Identify which cell holds the provided text, then report its (x, y) central coordinate. 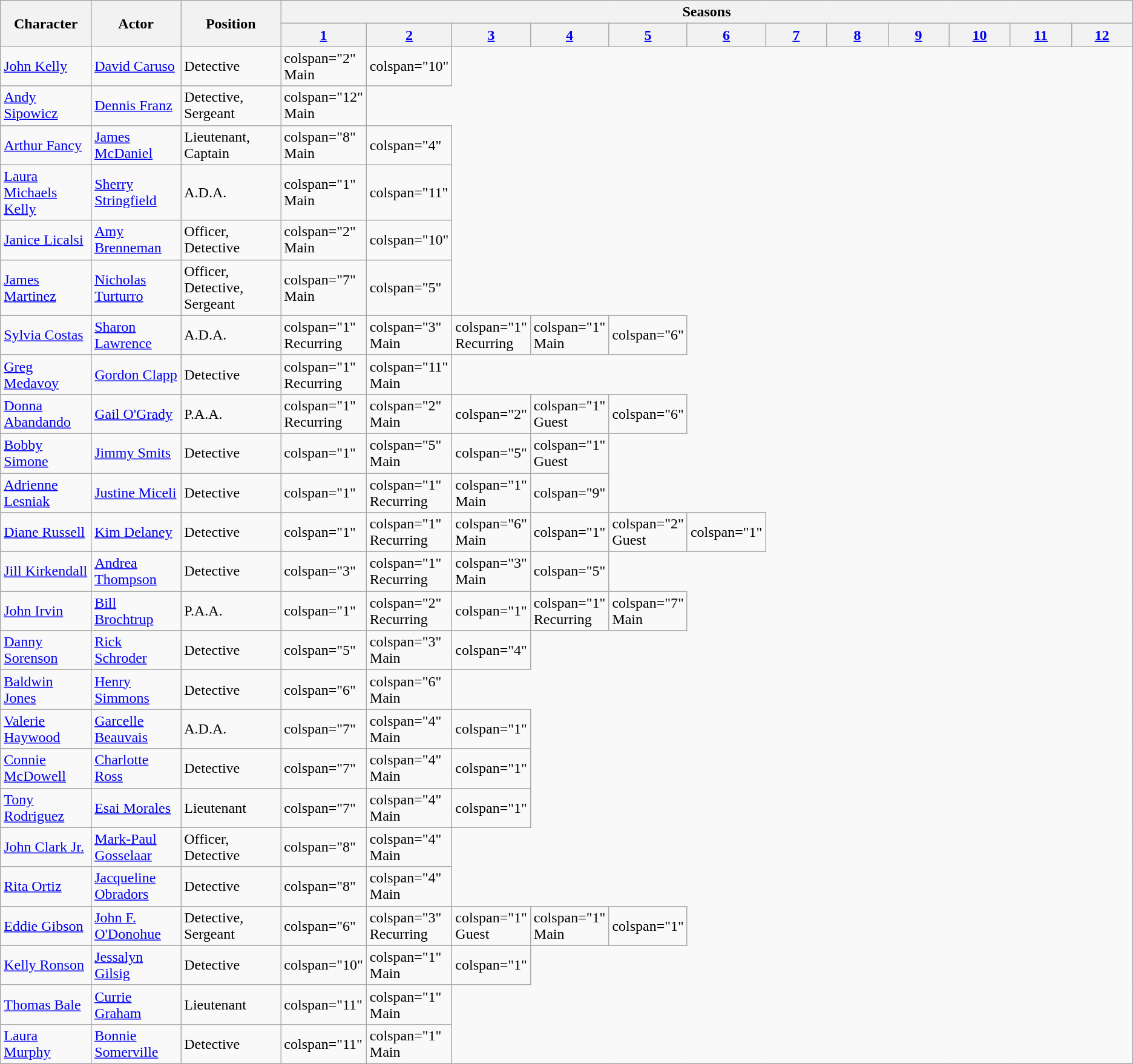
Sharon Lawrence (136, 335)
Bobby Simone (46, 453)
Garcelle Beauvais (136, 729)
colspan="5" Main (409, 453)
John Kelly (46, 67)
Laura Michaels Kelly (46, 192)
Henry Simmons (136, 690)
Kim Delaney (136, 533)
Seasons (707, 12)
Mark-Paul Gosselaar (136, 847)
colspan="12" Main (324, 105)
5 (648, 35)
colspan="3" Recurring (409, 926)
Laura Murphy (46, 1043)
Andrea Thompson (136, 571)
Greg Medavoy (46, 374)
Kelly Ronson (46, 965)
Currie Graham (136, 1005)
Actor (136, 24)
Adrienne Lesniak (46, 493)
Danny Sorenson (46, 650)
Andy Sipowicz (46, 105)
Donna Abandando (46, 414)
colspan="8" Main (324, 145)
James Martinez (46, 287)
Character (46, 24)
Sylvia Costas (46, 335)
colspan="9" (570, 493)
6 (726, 35)
John Irvin (46, 611)
Justine Miceli (136, 493)
Bonnie Somerville (136, 1043)
Jimmy Smits (136, 453)
Amy Brenneman (136, 240)
4 (570, 35)
2 (409, 35)
Eddie Gibson (46, 926)
John F. O'Donohue (136, 926)
Rick Schroder (136, 650)
Jill Kirkendall (46, 571)
Bill Brochtrup (136, 611)
8 (857, 35)
Arthur Fancy (46, 145)
7 (796, 35)
Jessalyn Gilsig (136, 965)
Connie McDowell (46, 769)
Tony Rodriguez (46, 807)
Dennis Franz (136, 105)
Charlotte Ross (136, 769)
Officer, Detective, Sergeant (231, 287)
Lieutenant, Captain (231, 145)
James McDaniel (136, 145)
Gordon Clapp (136, 374)
9 (919, 35)
colspan="2" (491, 414)
Gail O'Grady (136, 414)
colspan="3" (324, 571)
John Clark Jr. (46, 847)
David Caruso (136, 67)
1 (324, 35)
10 (979, 35)
Sherry Stringfield (136, 192)
3 (491, 35)
Nicholas Turturro (136, 287)
Janice Licalsi (46, 240)
Rita Ortiz (46, 886)
Esai Morales (136, 807)
colspan="2" Guest (648, 533)
Baldwin Jones (46, 690)
11 (1041, 35)
12 (1102, 35)
Jacqueline Obradors (136, 886)
Position (231, 24)
Thomas Bale (46, 1005)
colspan="11" Main (409, 374)
Diane Russell (46, 533)
Valerie Haywood (46, 729)
colspan="2" Recurring (409, 611)
